Extract the [X, Y] coordinate from the center of the cell holding the provided text.  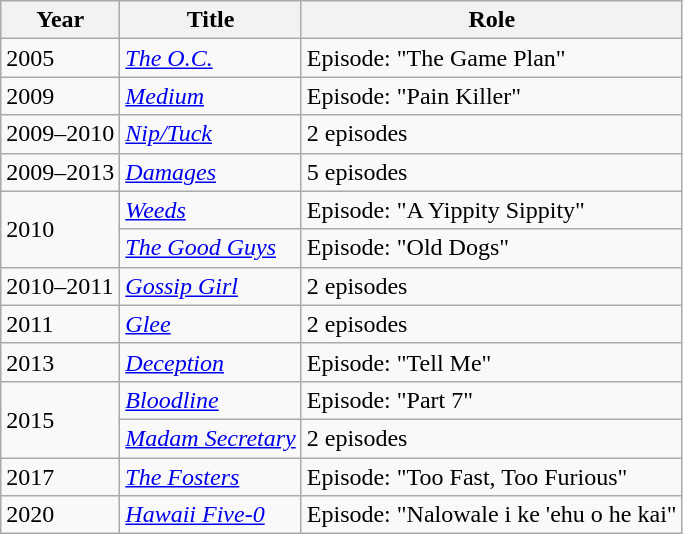
Title [210, 20]
Nip/Tuck [210, 134]
The O.C. [210, 58]
Bloodline [210, 400]
Deception [210, 362]
Hawaii Five-0 [210, 515]
Role [492, 20]
Episode: "Too Fast, Too Furious" [492, 477]
2005 [60, 58]
2011 [60, 324]
Damages [210, 172]
2009–2013 [60, 172]
Medium [210, 96]
2013 [60, 362]
5 episodes [492, 172]
2015 [60, 419]
2010–2011 [60, 286]
Year [60, 20]
Episode: "Tell Me" [492, 362]
Glee [210, 324]
Episode: "Old Dogs" [492, 248]
The Fosters [210, 477]
The Good Guys [210, 248]
Episode: "Nalowale i ke 'ehu o he kai" [492, 515]
Episode: "Pain Killer" [492, 96]
Madam Secretary [210, 438]
Episode: "A Yippity Sippity" [492, 210]
Episode: "Part 7" [492, 400]
2010 [60, 229]
Gossip Girl [210, 286]
2009 [60, 96]
Episode: "The Game Plan" [492, 58]
2017 [60, 477]
2009–2010 [60, 134]
2020 [60, 515]
Weeds [210, 210]
